Identify which cell holds the provided text, then report its [x, y] central coordinate. 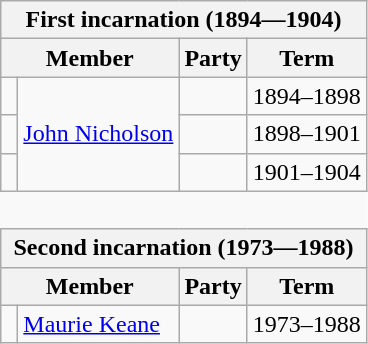
John Nicholson [98, 134]
1898–1901 [306, 134]
1901–1904 [306, 172]
First incarnation (1894—1904) [184, 20]
Maurie Keane [98, 324]
Second incarnation (1973—1988) [184, 248]
1973–1988 [306, 324]
1894–1898 [306, 96]
